Extract the (X, Y) coordinate from the center of the cell holding the provided text.  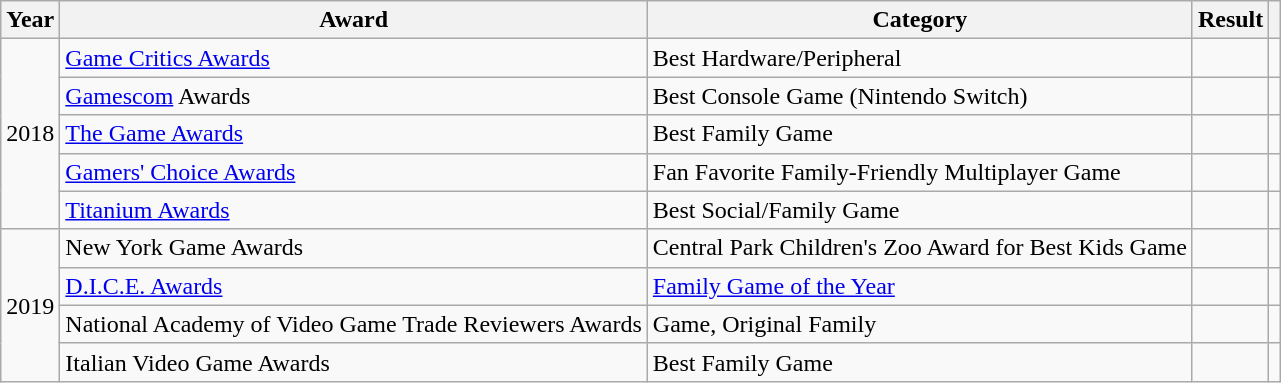
Italian Video Game Awards (354, 362)
Award (354, 20)
Year (30, 20)
Best Console Game (Nintendo Switch) (920, 96)
Best Social/Family Game (920, 210)
D.I.C.E. Awards (354, 286)
Gamers' Choice Awards (354, 172)
Family Game of the Year (920, 286)
Titanium Awards (354, 210)
The Game Awards (354, 134)
Fan Favorite Family-Friendly Multiplayer Game (920, 172)
2018 (30, 134)
2019 (30, 305)
Gamescom Awards (354, 96)
Category (920, 20)
Best Hardware/Peripheral (920, 58)
Game, Original Family (920, 324)
National Academy of Video Game Trade Reviewers Awards (354, 324)
Game Critics Awards (354, 58)
Central Park Children's Zoo Award for Best Kids Game (920, 248)
New York Game Awards (354, 248)
Result (1230, 20)
